Return the (x, y) coordinate for the center point of the cell that contains the specified text.  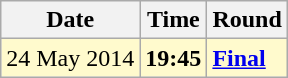
Final (247, 58)
24 May 2014 (70, 58)
Round (247, 20)
19:45 (174, 58)
Time (174, 20)
Date (70, 20)
